Extract the [x, y] coordinate from the center of the cell holding the provided text.  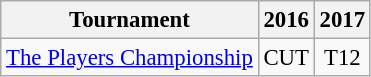
CUT [286, 58]
2017 [342, 20]
2016 [286, 20]
The Players Championship [130, 58]
T12 [342, 58]
Tournament [130, 20]
